Determine the [x, y] coordinate at the center of the cell enclosing the given text.  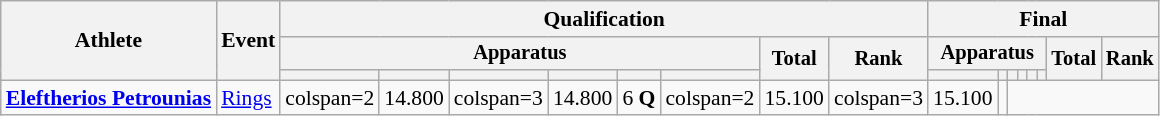
6 Q [638, 98]
Final [1044, 19]
Eleftherios Petrounias [108, 98]
Qualification [604, 19]
Athlete [108, 40]
Event [248, 40]
Rings [248, 98]
